Return the (X, Y) coordinate for the center point of the cell that contains the specified text.  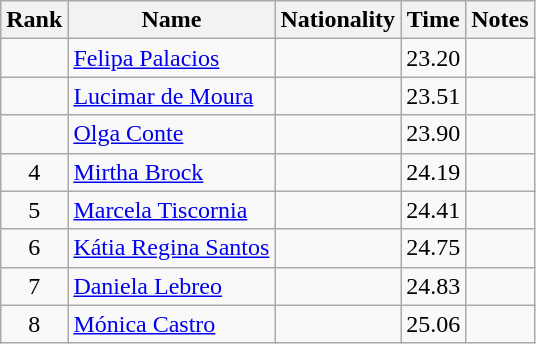
24.83 (434, 286)
Kátia Regina Santos (172, 248)
Notes (500, 20)
Daniela Lebreo (172, 286)
25.06 (434, 324)
23.51 (434, 96)
24.75 (434, 248)
5 (34, 210)
Marcela Tiscornia (172, 210)
6 (34, 248)
Time (434, 20)
Mirtha Brock (172, 172)
Lucimar de Moura (172, 96)
Felipa Palacios (172, 58)
Nationality (338, 20)
Olga Conte (172, 134)
24.41 (434, 210)
Rank (34, 20)
23.90 (434, 134)
7 (34, 286)
23.20 (434, 58)
Mónica Castro (172, 324)
4 (34, 172)
24.19 (434, 172)
8 (34, 324)
Name (172, 20)
